Scan for the cell matching the given text and deliver its [X, Y] coordinate at center. 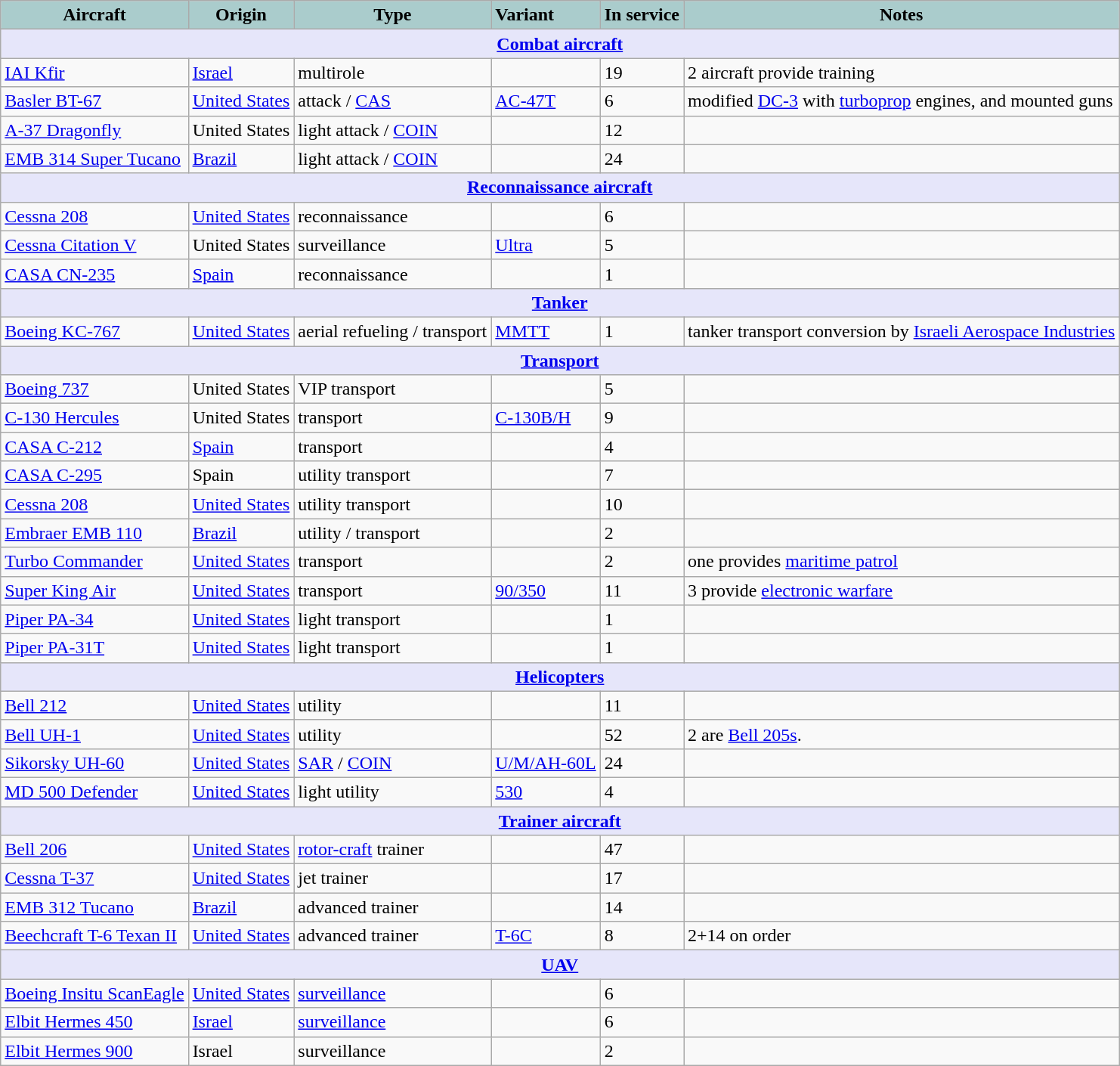
MMTT [546, 331]
Bell UH-1 [94, 734]
Boeing Insitu ScanEagle [94, 993]
tanker transport conversion by Israeli Aerospace Industries [902, 331]
Beechcraft T-6 Texan II [94, 936]
AC-47T [546, 101]
attack / CAS [393, 101]
Tanker [560, 302]
17 [642, 879]
Ultra [546, 245]
UAV [560, 965]
Boeing KC-767 [94, 331]
U/M/AH-60L [546, 763]
Reconnaissance aircraft [560, 187]
Aircraft [94, 15]
Cessna Citation V [94, 245]
Elbit Hermes 900 [94, 1051]
47 [642, 850]
IAI Kfir [94, 73]
Combat aircraft [560, 44]
rotor-craft trainer [393, 850]
light utility [393, 792]
Helicopters [560, 677]
modified DC-3 with turboprop engines, and mounted guns [902, 101]
8 [642, 936]
Type [393, 15]
7 [642, 476]
Transport [560, 361]
19 [642, 73]
3 provide electronic warfare [902, 590]
aerial refueling / transport [393, 331]
2 are Bell 205s. [902, 734]
CASA CN-235 [94, 274]
multirole [393, 73]
90/350 [546, 590]
one provides maritime patrol [902, 562]
2 aircraft provide training [902, 73]
Embraer EMB 110 [94, 533]
Elbit Hermes 450 [94, 1022]
Piper PA-31T [94, 648]
14 [642, 907]
Bell 206 [94, 850]
SAR / COIN [393, 763]
Piper PA-34 [94, 619]
T-6C [546, 936]
VIP transport [393, 389]
A-37 Dragonfly [94, 130]
Basler BT-67 [94, 101]
utility / transport [393, 533]
CASA C-212 [94, 447]
Origin [241, 15]
Cessna T-37 [94, 879]
Notes [902, 15]
530 [546, 792]
Sikorsky UH-60 [94, 763]
MD 500 Defender [94, 792]
C-130B/H [546, 418]
12 [642, 130]
Bell 212 [94, 705]
jet trainer [393, 879]
CASA C-295 [94, 476]
Variant [546, 15]
2+14 on order [902, 936]
52 [642, 734]
Super King Air [94, 590]
EMB 312 Tucano [94, 907]
In service [642, 15]
C-130 Hercules [94, 418]
9 [642, 418]
Boeing 737 [94, 389]
EMB 314 Super Tucano [94, 159]
10 [642, 504]
Turbo Commander [94, 562]
Trainer aircraft [560, 820]
